Capture the cell that displays the provided text and extract its (X, Y) central coordinate. 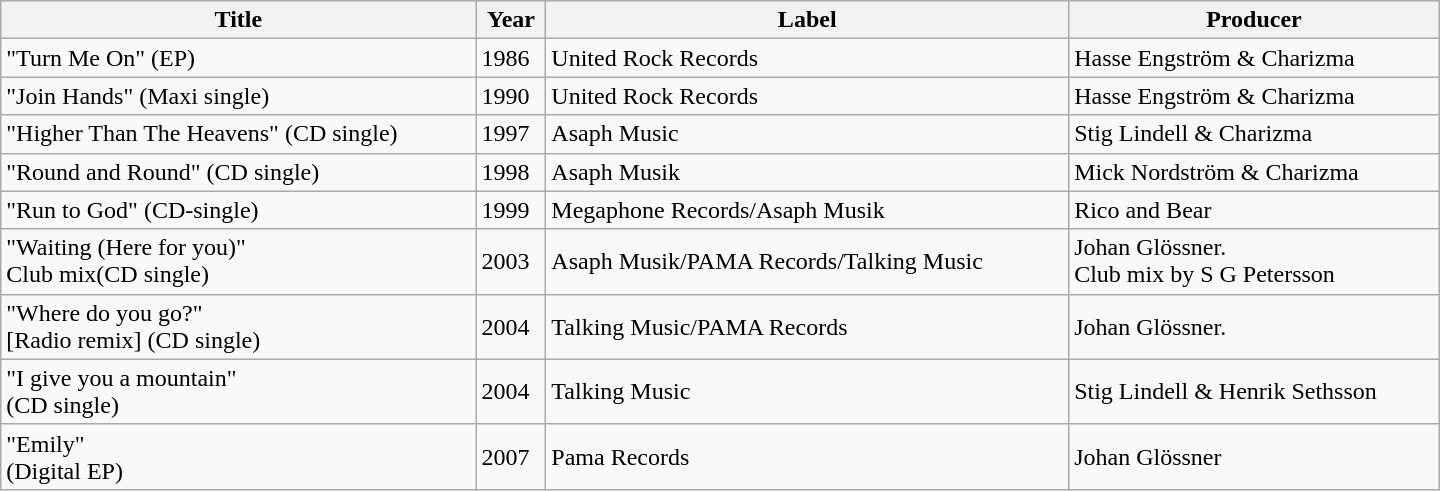
Megaphone Records/Asaph Musik (808, 210)
"Where do you go?" [Radio remix] (CD single) (238, 326)
Asaph Musik/PAMA Records/Talking Music (808, 262)
Rico and Bear (1254, 210)
Pama Records (808, 456)
Johan Glössner (1254, 456)
Johan Glössner. Club mix by S G Petersson (1254, 262)
"Run to God" (CD-single) (238, 210)
Talking Music/PAMA Records (808, 326)
Asaph Musik (808, 172)
Title (238, 20)
"I give you a mountain" (CD single) (238, 392)
"Higher Than The Heavens" (CD single) (238, 134)
1999 (511, 210)
1997 (511, 134)
Producer (1254, 20)
1998 (511, 172)
Stig Lindell & Henrik Sethsson (1254, 392)
1986 (511, 58)
2003 (511, 262)
"Turn Me On" (EP) (238, 58)
Asaph Music (808, 134)
"Join Hands" (Maxi single) (238, 96)
Johan Glössner. (1254, 326)
Mick Nordström & Charizma (1254, 172)
Label (808, 20)
"Round and Round" (CD single) (238, 172)
"Emily" (Digital EP) (238, 456)
2007 (511, 456)
Talking Music (808, 392)
"Waiting (Here for you)" Club mix(CD single) (238, 262)
Year (511, 20)
1990 (511, 96)
Stig Lindell & Charizma (1254, 134)
